Search for the cell housing the specified text and yield its [x, y] center coordinate. 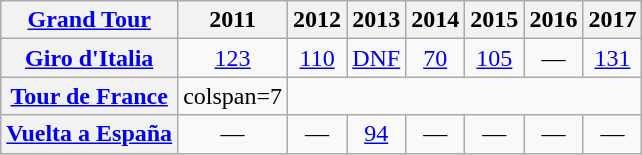
Tour de France [90, 96]
2017 [612, 20]
colspan=7 [233, 96]
2012 [318, 20]
2015 [494, 20]
2013 [376, 20]
Giro d'Italia [90, 58]
Vuelta a España [90, 134]
131 [612, 58]
DNF [376, 58]
2011 [233, 20]
2016 [554, 20]
105 [494, 58]
Grand Tour [90, 20]
2014 [436, 20]
70 [436, 58]
110 [318, 58]
94 [376, 134]
123 [233, 58]
